Find where the given text appears and provide that cell's center as (X, Y) coordinate. 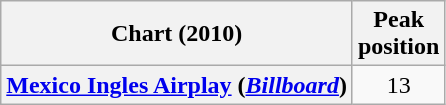
Mexico Ingles Airplay (Billboard) (177, 85)
13 (398, 85)
Chart (2010) (177, 34)
Peakposition (398, 34)
